From the cell containing the given text, extract its center point as (X, Y) coordinate. 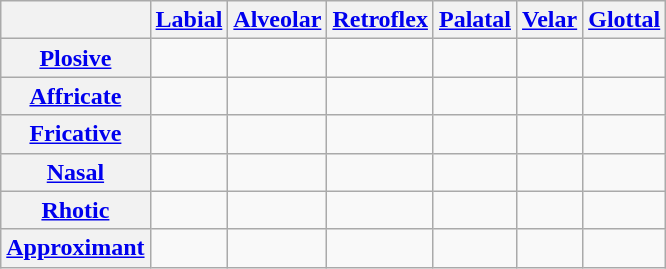
Fricative (76, 134)
Affricate (76, 96)
Approximant (76, 248)
Labial (189, 20)
Palatal (474, 20)
Alveolar (278, 20)
Plosive (76, 58)
Glottal (624, 20)
Nasal (76, 172)
Retroflex (380, 20)
Rhotic (76, 210)
Velar (550, 20)
